Determine the [X, Y] coordinate at the center of the cell enclosing the given text.  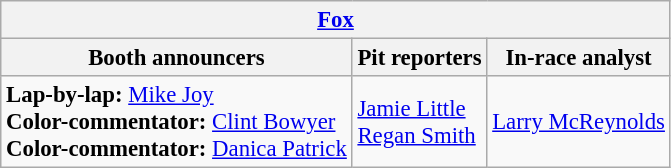
Jamie LittleRegan Smith [420, 122]
Pit reporters [420, 58]
In-race analyst [578, 58]
Lap-by-lap: Mike JoyColor-commentator: Clint BowyerColor-commentator: Danica Patrick [176, 122]
Fox [336, 20]
Larry McReynolds [578, 122]
Booth announcers [176, 58]
